Determine the [X, Y] coordinate at the center of the cell enclosing the given text.  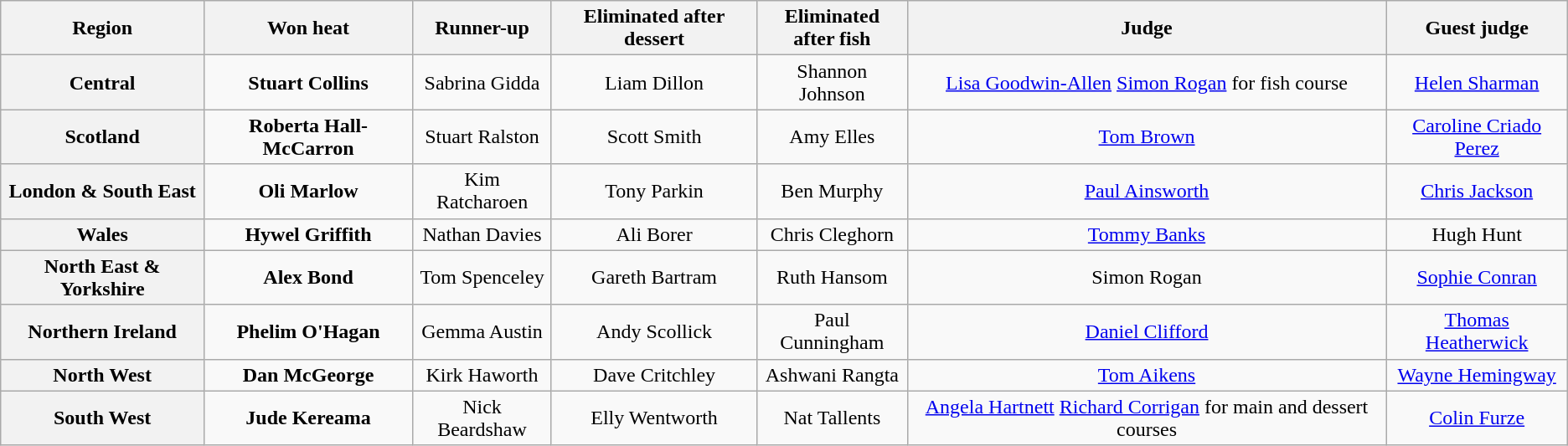
Caroline Criado Perez [1477, 137]
Thomas Heatherwick [1477, 331]
Eliminatedafter fish [833, 28]
Stuart Ralston [482, 137]
Judge [1147, 28]
Andy Scollick [653, 331]
Guest judge [1477, 28]
Gareth Bartram [653, 278]
Daniel Clifford [1147, 331]
Shannon Johnson [833, 82]
Phelim O'Hagan [308, 331]
Elly Wentworth [653, 418]
Amy Elles [833, 137]
Ali Borer [653, 234]
Oli Marlow [308, 191]
Ben Murphy [833, 191]
Tommy Banks [1147, 234]
Helen Sharman [1477, 82]
Ruth Hansom [833, 278]
Alex Bond [308, 278]
Tom Aikens [1147, 375]
Stuart Collins [308, 82]
Colin Furze [1477, 418]
Paul Ainsworth [1147, 191]
Jude Kereama [308, 418]
Wayne Hemingway [1477, 375]
Dave Critchley [653, 375]
Simon Rogan [1147, 278]
London & South East [102, 191]
Kim Ratcharoen [482, 191]
Dan McGeorge [308, 375]
Wales [102, 234]
Central [102, 82]
Sophie Conran [1477, 278]
Runner-up [482, 28]
Angela Hartnett Richard Corrigan for main and dessert courses [1147, 418]
Northern Ireland [102, 331]
Ashwani Rangta [833, 375]
Tony Parkin [653, 191]
Region [102, 28]
Scotland [102, 137]
Won heat [308, 28]
Chris Jackson [1477, 191]
Tom Spenceley [482, 278]
Paul Cunningham [833, 331]
North East & Yorkshire [102, 278]
Nat Tallents [833, 418]
Hywel Griffith [308, 234]
Roberta Hall-McCarron [308, 137]
Tom Brown [1147, 137]
Eliminated after dessert [653, 28]
Scott Smith [653, 137]
Gemma Austin [482, 331]
Sabrina Gidda [482, 82]
Hugh Hunt [1477, 234]
North West [102, 375]
Kirk Haworth [482, 375]
Lisa Goodwin-Allen Simon Rogan for fish course [1147, 82]
Nathan Davies [482, 234]
Nick Beardshaw [482, 418]
Chris Cleghorn [833, 234]
South West [102, 418]
Liam Dillon [653, 82]
